Identify which cell holds the provided text, then report its [X, Y] central coordinate. 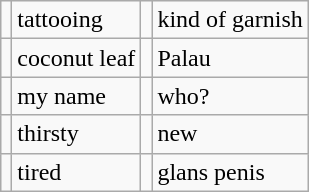
thirsty [76, 134]
tired [76, 172]
coconut leaf [76, 58]
kind of garnish [230, 20]
tattooing [76, 20]
Palau [230, 58]
new [230, 134]
who? [230, 96]
my name [76, 96]
glans penis [230, 172]
